Provide the (x, y) coordinate of the cell's center where the given text is located.  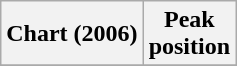
Peakposition (189, 34)
Chart (2006) (72, 34)
